Identify which cell holds the provided text, then report its [x, y] central coordinate. 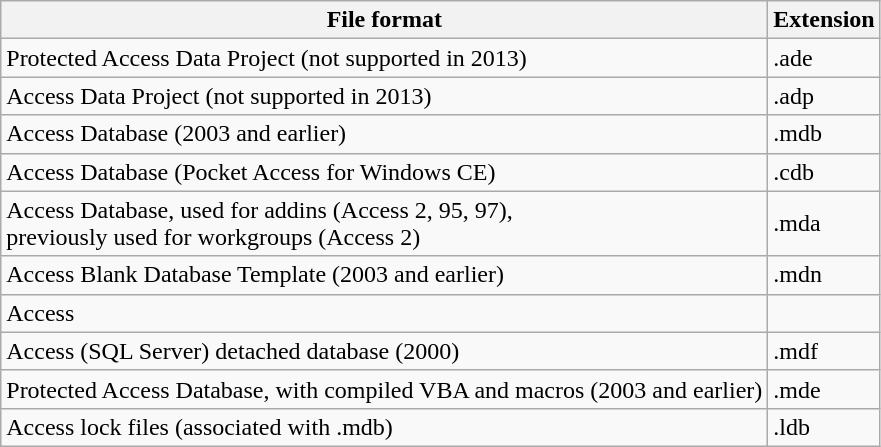
Protected Access Data Project (not supported in 2013) [384, 58]
.cdb [824, 172]
.adp [824, 96]
Access Data Project (not supported in 2013) [384, 96]
.ldb [824, 427]
.mde [824, 389]
.mdb [824, 134]
Access Database (2003 and earlier) [384, 134]
.ade [824, 58]
Access (SQL Server) detached database (2000) [384, 351]
Access Database, used for addins (Access 2, 95, 97),previously used for workgroups (Access 2) [384, 224]
.mdf [824, 351]
Access [384, 313]
Access Blank Database Template (2003 and earlier) [384, 275]
.mdn [824, 275]
Extension [824, 20]
Access Database (Pocket Access for Windows CE) [384, 172]
Access lock files (associated with .mdb) [384, 427]
File format [384, 20]
Protected Access Database, with compiled VBA and macros (2003 and earlier) [384, 389]
.mda [824, 224]
